Find where the given text appears and provide that cell's center as (x, y) coordinate. 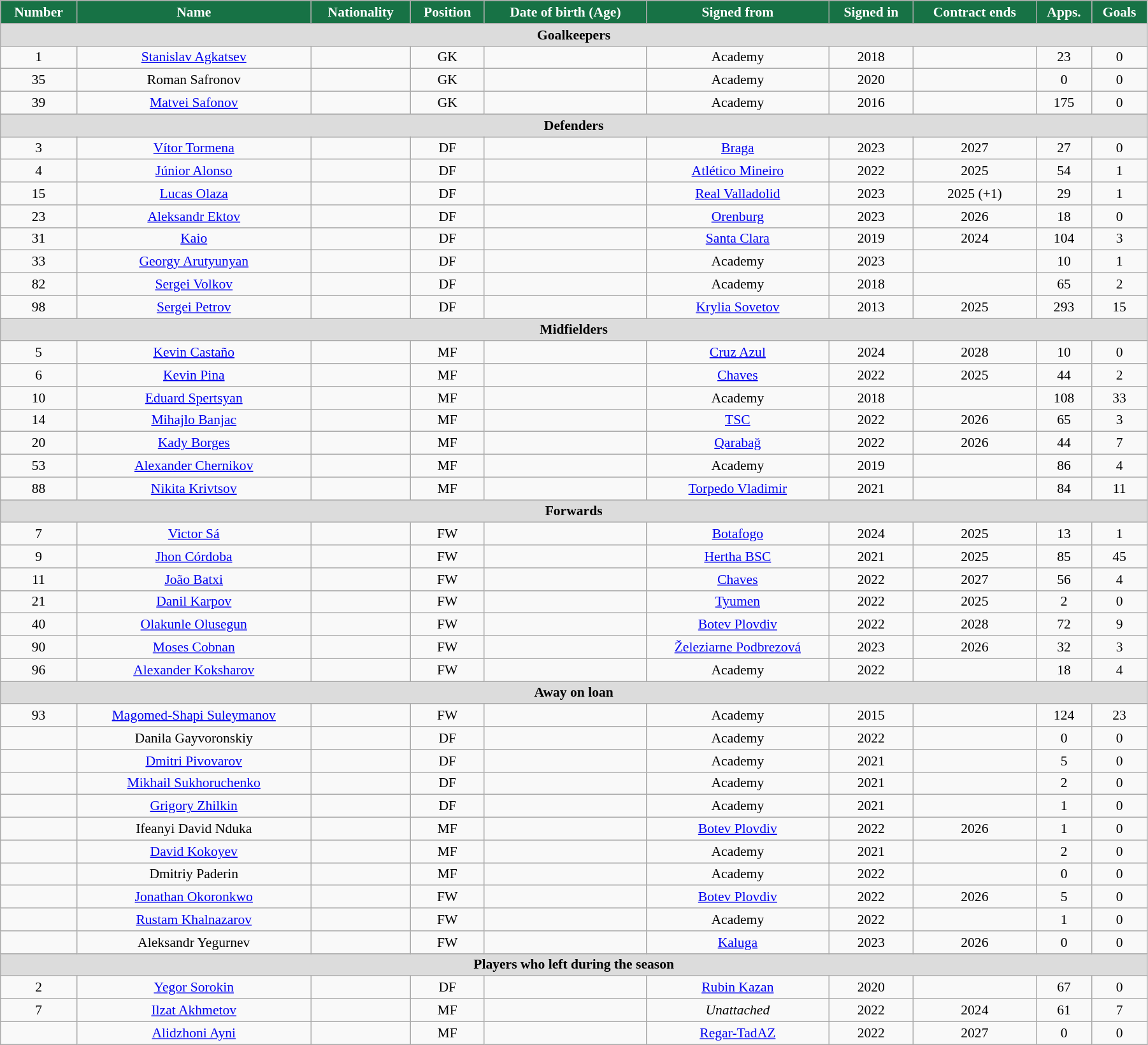
13 (1064, 534)
Defenders (574, 125)
Danil Karpov (194, 602)
Date of birth (Age) (565, 12)
40 (39, 625)
Aleksandr Yegurnev (194, 942)
Name (194, 12)
35 (39, 80)
Kevin Pina (194, 375)
2013 (871, 307)
Rustam Khalnazarov (194, 920)
Goalkeepers (574, 35)
27 (1064, 148)
93 (39, 716)
Ifeanyi David Nduka (194, 829)
86 (1064, 466)
2016 (871, 103)
Cruz Azul (738, 353)
Signed in (871, 12)
Olakunle Olusegun (194, 625)
Players who left during the season (574, 965)
Ilzat Akhmetov (194, 1011)
Orenburg (738, 217)
Forwards (574, 511)
61 (1064, 1011)
29 (1064, 194)
Alexander Chernikov (194, 466)
53 (39, 466)
Braga (738, 148)
56 (1064, 579)
Number (39, 12)
98 (39, 307)
Botafogo (738, 534)
88 (39, 488)
Tyumen (738, 602)
293 (1064, 307)
54 (1064, 171)
Nikita Krivtsov (194, 488)
Lucas Olaza (194, 194)
Eduard Spertsyan (194, 398)
124 (1064, 716)
14 (39, 420)
Sergei Volkov (194, 285)
Victor Sá (194, 534)
32 (1064, 648)
Unattached (738, 1011)
Kaluga (738, 942)
Vítor Tormena (194, 148)
2015 (871, 716)
Dmitriy Paderin (194, 874)
João Batxi (194, 579)
175 (1064, 103)
Kaio (194, 239)
Júnior Alonso (194, 171)
Georgy Arutyunyan (194, 262)
Alexander Koksharov (194, 670)
Torpedo Vladimir (738, 488)
Alidzhoni Ayni (194, 1033)
Midfielders (574, 330)
Sergei Petrov (194, 307)
Roman Safronov (194, 80)
39 (39, 103)
Mikhail Sukhoruchenko (194, 783)
Nationality (361, 12)
Dmitri Pivovarov (194, 761)
Regar-TadAZ (738, 1033)
Krylia Sovetov (738, 307)
Jhon Córdoba (194, 557)
20 (39, 443)
104 (1064, 239)
Signed from (738, 12)
Santa Clara (738, 239)
Away on loan (574, 693)
Kady Borges (194, 443)
TSC (738, 420)
Železiarne Podbrezová (738, 648)
Stanislav Agkatsev (194, 57)
Magomed-Shapi Suleymanov (194, 716)
82 (39, 285)
Qarabağ (738, 443)
6 (39, 375)
Jonathan Okoronkwo (194, 897)
Aleksandr Ektov (194, 217)
90 (39, 648)
Danila Gayvoronskiy (194, 738)
Atlético Mineiro (738, 171)
31 (39, 239)
Kevin Castaño (194, 353)
2025 (+1) (975, 194)
72 (1064, 625)
Contract ends (975, 12)
Matvei Safonov (194, 103)
108 (1064, 398)
85 (1064, 557)
Goals (1120, 12)
84 (1064, 488)
45 (1120, 557)
Grigory Zhilkin (194, 806)
David Kokoyev (194, 851)
Yegor Sorokin (194, 988)
67 (1064, 988)
96 (39, 670)
Position (447, 12)
Mihajlo Banjac (194, 420)
21 (39, 602)
Moses Cobnan (194, 648)
Hertha BSC (738, 557)
Real Valladolid (738, 194)
Apps. (1064, 12)
Rubin Kazan (738, 988)
